For the text-containing cell, return its midpoint in (X, Y) coordinate format. 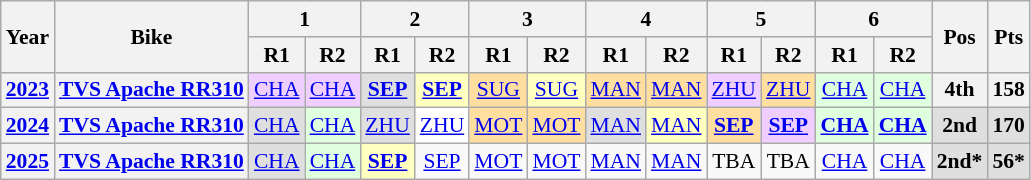
3 (527, 19)
158 (1008, 90)
2nd* (960, 162)
1 (304, 19)
2nd (960, 126)
Year (28, 36)
4 (646, 19)
6 (874, 19)
Pts (1008, 36)
2024 (28, 126)
56* (1008, 162)
2025 (28, 162)
2023 (28, 90)
2 (414, 19)
Bike (152, 36)
5 (762, 19)
170 (1008, 126)
Pos (960, 36)
4th (960, 90)
